From the cell containing the given text, extract its center point as (x, y) coordinate. 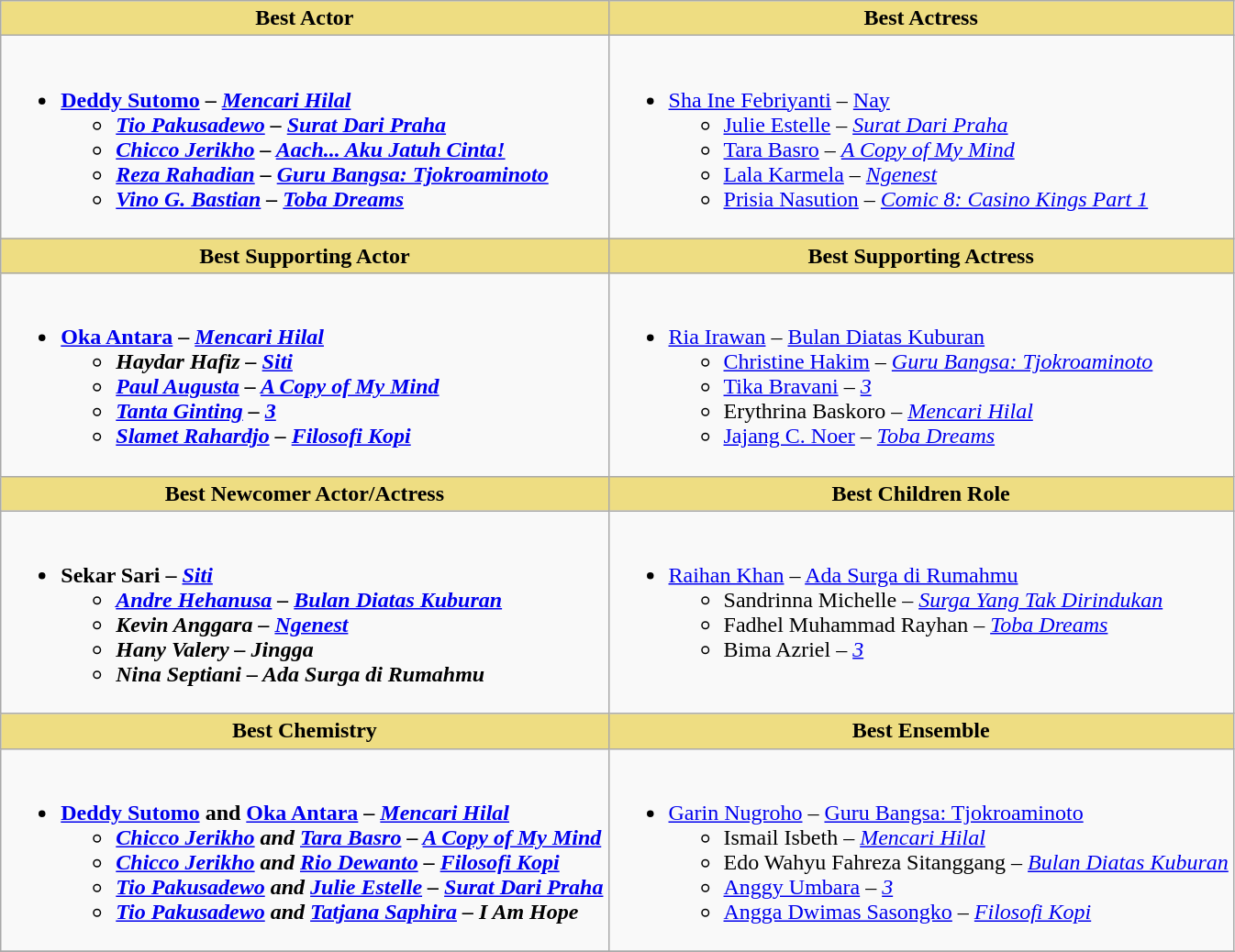
Best Actress (921, 18)
Best Ensemble (921, 731)
Sekar Sari – SitiAndre Hehanusa – Bulan Diatas KuburanKevin Anggara – NgenestHany Valery – JinggaNina Septiani – Ada Surga di Rumahmu (305, 613)
Best Actor (305, 18)
Best Supporting Actor (305, 256)
Best Children Role (921, 493)
Raihan Khan – Ada Surga di RumahmuSandrinna Michelle – Surga Yang Tak DirindukanFadhel Muhammad Rayhan – Toba DreamsBima Azriel – 3 (921, 613)
Best Chemistry (305, 731)
Oka Antara – Mencari HilalHaydar Hafiz – SitiPaul Augusta – A Copy of My MindTanta Ginting – 3Slamet Rahardjo – Filosofi Kopi (305, 374)
Best Supporting Actress (921, 256)
Best Newcomer Actor/Actress (305, 493)
